Scan for the cell matching the given text and deliver its [x, y] coordinate at center. 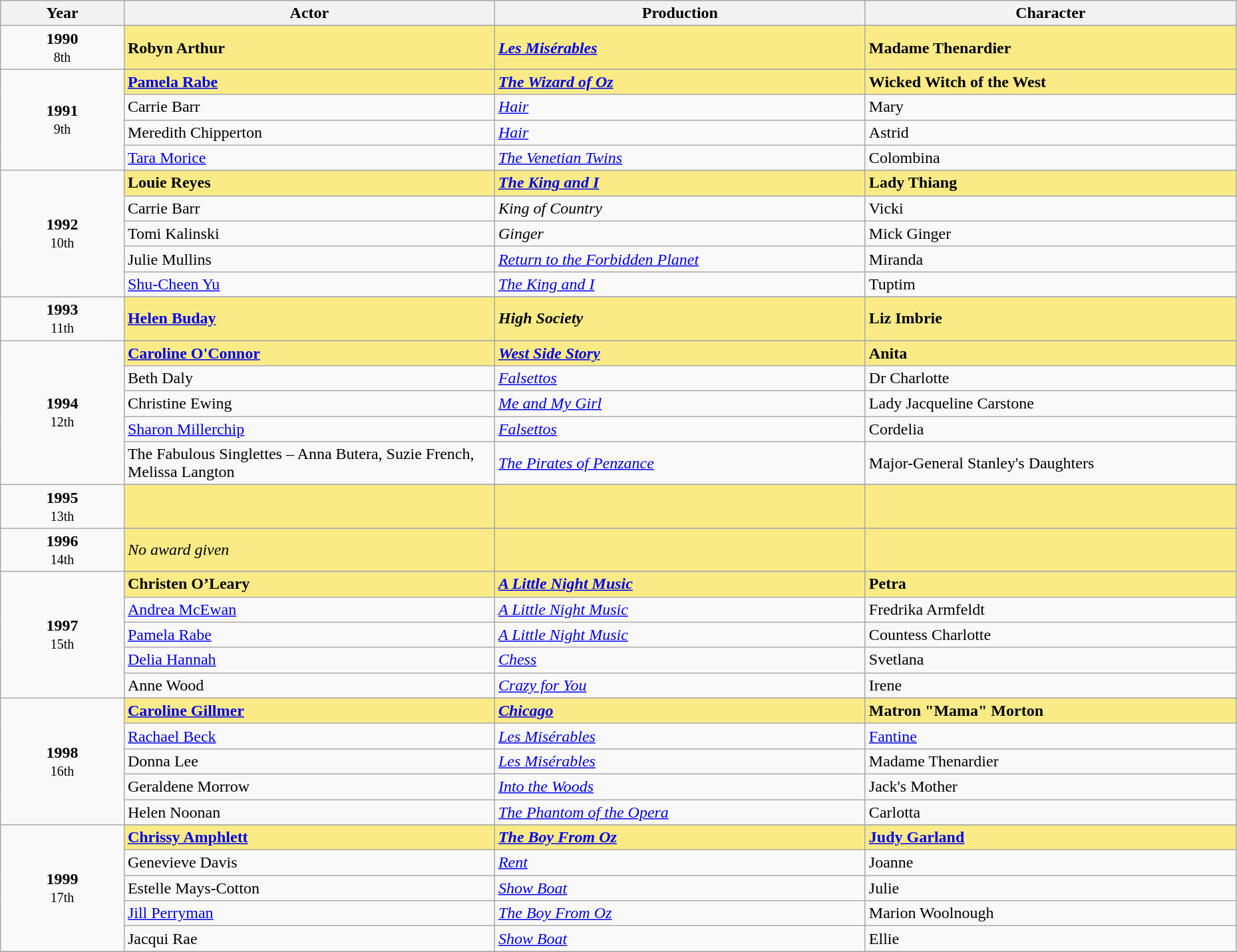
Rent [680, 863]
Lady Jacqueline Carstone [1050, 404]
Colombina [1050, 158]
199311th [63, 318]
Delia Hannah [309, 660]
Tara Morice [309, 158]
Louie Reyes [309, 183]
Chicago [680, 711]
Beth Daly [309, 379]
Chess [680, 660]
Estelle Mays-Cotton [309, 888]
Tomi Kalinski [309, 234]
Fantine [1050, 736]
Into the Woods [680, 786]
199816th [63, 761]
The Pirates of Penzance [680, 463]
Joanne [1050, 863]
Carlotta [1050, 812]
Crazy for You [680, 685]
199412th [63, 412]
Actor [309, 13]
Lady Thiang [1050, 183]
Return to the Forbidden Planet [680, 259]
Astrid [1050, 132]
Andrea McEwan [309, 609]
199614th [63, 550]
Sharon Millerchip [309, 429]
No award given [309, 550]
Character [1050, 13]
199715th [63, 635]
Wicked Witch of the West [1050, 82]
Helen Buday [309, 318]
High Society [680, 318]
19908th [63, 48]
The Phantom of the Opera [680, 812]
Ellie [1050, 939]
Major-General Stanley's Daughters [1050, 463]
199917th [63, 888]
Jacqui Rae [309, 939]
Year [63, 13]
Fredrika Armfeldt [1050, 609]
199513th [63, 507]
Julie Mullins [309, 259]
Matron "Mama" Morton [1050, 711]
Anne Wood [309, 685]
Me and My Girl [680, 404]
Geraldene Morrow [309, 786]
Helen Noonan [309, 812]
Christine Ewing [309, 404]
Jill Perryman [309, 913]
Donna Lee [309, 761]
Shu-Cheen Yu [309, 284]
The Wizard of Oz [680, 82]
Petra [1050, 584]
Julie [1050, 888]
Rachael Beck [309, 736]
Production [680, 13]
199210th [63, 234]
Anita [1050, 353]
19919th [63, 120]
Dr Charlotte [1050, 379]
Irene [1050, 685]
Caroline O'Connor [309, 353]
Miranda [1050, 259]
Chrissy Amphlett [309, 838]
The Fabulous Singlettes – Anna Butera, Suzie French, Melissa Langton [309, 463]
Jack's Mother [1050, 786]
Robyn Arthur [309, 48]
The Venetian Twins [680, 158]
Caroline Gillmer [309, 711]
Liz Imbrie [1050, 318]
Marion Woolnough [1050, 913]
King of Country [680, 208]
Mick Ginger [1050, 234]
Genevieve Davis [309, 863]
Cordelia [1050, 429]
Christen O’Leary [309, 584]
Countess Charlotte [1050, 635]
Svetlana [1050, 660]
Mary [1050, 107]
Tuptim [1050, 284]
Ginger [680, 234]
Judy Garland [1050, 838]
West Side Story [680, 353]
Meredith Chipperton [309, 132]
Vicki [1050, 208]
